Extract the [X, Y] coordinate from the center of the cell holding the provided text.  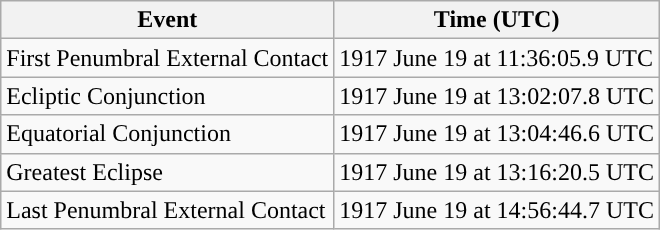
Greatest Eclipse [168, 172]
Time (UTC) [497, 20]
Equatorial Conjunction [168, 134]
1917 June 19 at 13:16:20.5 UTC [497, 172]
Last Penumbral External Contact [168, 210]
1917 June 19 at 13:02:07.8 UTC [497, 96]
1917 June 19 at 14:56:44.7 UTC [497, 210]
1917 June 19 at 11:36:05.9 UTC [497, 58]
Ecliptic Conjunction [168, 96]
Event [168, 20]
First Penumbral External Contact [168, 58]
1917 June 19 at 13:04:46.6 UTC [497, 134]
